Extract the (x, y) coordinate from the center of the cell holding the provided text.  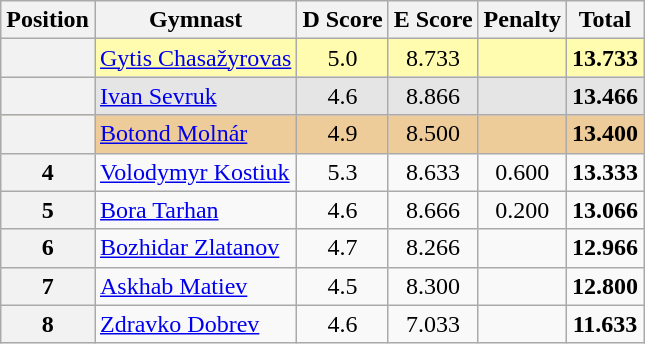
11.633 (604, 324)
Askhab Matiev (195, 286)
Bozhidar Zlatanov (195, 248)
13.066 (604, 210)
8.666 (433, 210)
8.500 (433, 134)
4.9 (342, 134)
4.7 (342, 248)
6 (48, 248)
Volodymyr Kostiuk (195, 172)
Botond Molnár (195, 134)
7.033 (433, 324)
0.200 (522, 210)
13.400 (604, 134)
Ivan Sevruk (195, 96)
12.966 (604, 248)
4 (48, 172)
Penalty (522, 20)
13.733 (604, 58)
8.266 (433, 248)
13.466 (604, 96)
Gymnast (195, 20)
8.633 (433, 172)
0.600 (522, 172)
5 (48, 210)
7 (48, 286)
E Score (433, 20)
12.800 (604, 286)
8 (48, 324)
D Score (342, 20)
8.300 (433, 286)
Total (604, 20)
5.0 (342, 58)
4.5 (342, 286)
13.333 (604, 172)
Gytis Chasažyrovas (195, 58)
Position (48, 20)
5.3 (342, 172)
8.866 (433, 96)
8.733 (433, 58)
Zdravko Dobrev (195, 324)
Bora Tarhan (195, 210)
